From the cell containing the given text, extract its center point as [x, y] coordinate. 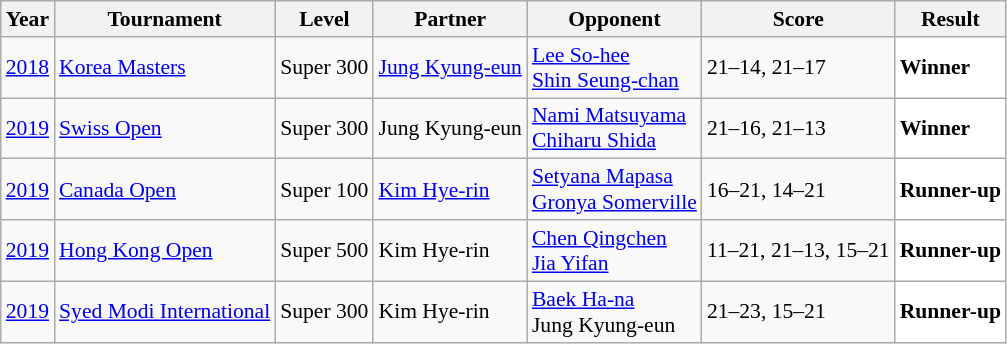
Super 100 [324, 190]
Opponent [614, 19]
Score [798, 19]
Setyana Mapasa Gronya Somerville [614, 190]
Baek Ha-na Jung Kyung-eun [614, 312]
Swiss Open [164, 128]
Syed Modi International [164, 312]
Tournament [164, 19]
Canada Open [164, 190]
Hong Kong Open [164, 250]
Nami Matsuyama Chiharu Shida [614, 128]
Korea Masters [164, 68]
11–21, 21–13, 15–21 [798, 250]
21–23, 15–21 [798, 312]
Super 500 [324, 250]
2018 [28, 68]
Chen Qingchen Jia Yifan [614, 250]
Year [28, 19]
Level [324, 19]
21–14, 21–17 [798, 68]
Partner [450, 19]
Result [950, 19]
21–16, 21–13 [798, 128]
16–21, 14–21 [798, 190]
Lee So-hee Shin Seung-chan [614, 68]
